Capture the cell that displays the provided text and extract its (x, y) central coordinate. 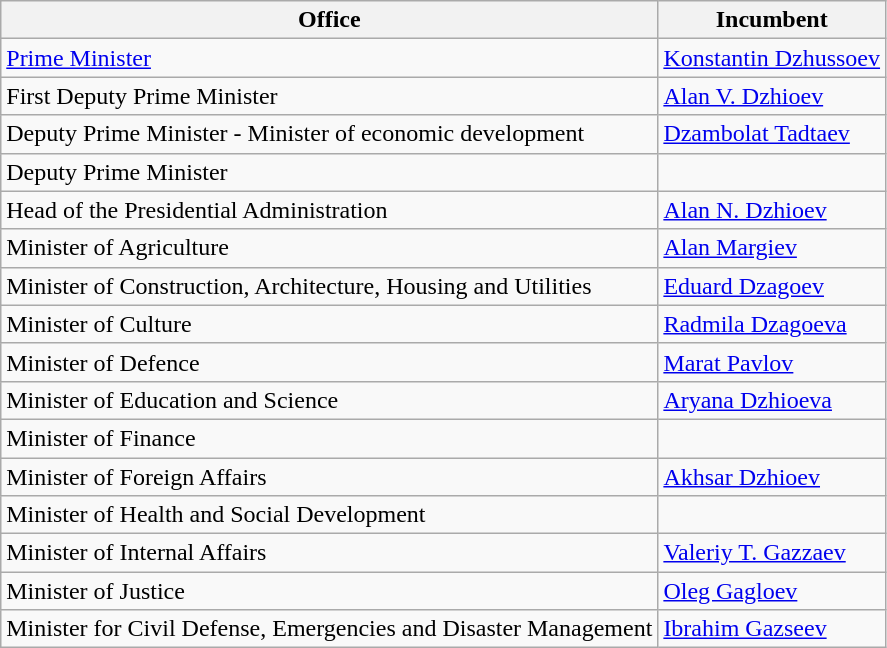
Alan V. Dzhioev (772, 96)
Minister of Agriculture (330, 248)
Alan N. Dzhioev (772, 210)
Oleg Gagloev (772, 591)
Head of the Presidential Administration (330, 210)
Valeriy T. Gazzaev (772, 553)
Minister of Internal Affairs (330, 553)
Marat Pavlov (772, 362)
Minister for Civil Defense, Emergencies and Disaster Management (330, 629)
Incumbent (772, 20)
Aryana Dzhioeva (772, 400)
Minister of Construction, Architecture, Housing and Utilities (330, 286)
Minister of Defence (330, 362)
Minister of Justice (330, 591)
Akhsar Dzhioev (772, 477)
Office (330, 20)
Radmila Dzagoeva (772, 324)
Minister of Culture (330, 324)
Konstantin Dzhussoev (772, 58)
Deputy Prime Minister - Minister of economic development (330, 134)
Dzambolat Tadtaev (772, 134)
Minister of Foreign Affairs (330, 477)
Ibrahim Gazseev (772, 629)
Minister of Health and Social Development (330, 515)
Eduard Dzagoev (772, 286)
Minister of Finance (330, 438)
Deputy Prime Minister (330, 172)
Minister of Education and Science (330, 400)
Prime Minister (330, 58)
Alan Margiev (772, 248)
First Deputy Prime Minister (330, 96)
